Search for the cell housing the specified text and yield its (x, y) center coordinate. 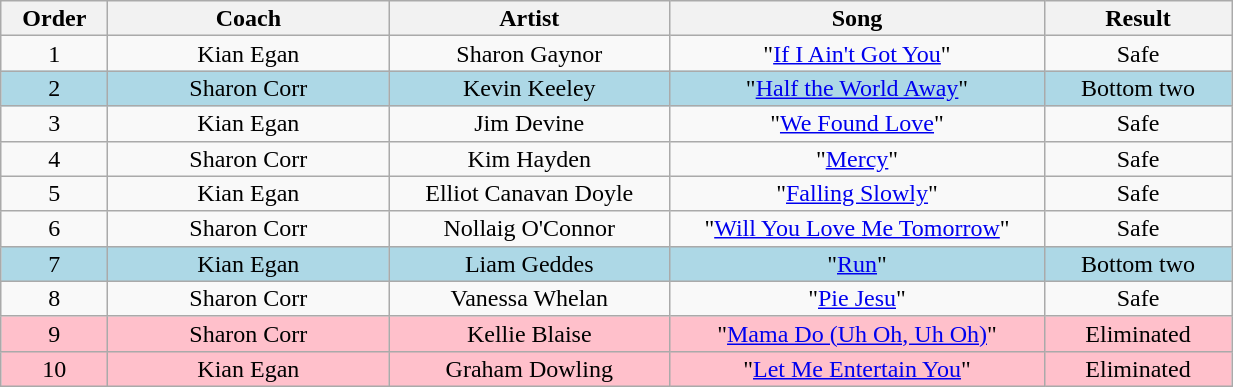
6 (54, 228)
Graham Dowling (530, 368)
10 (54, 368)
Result (1138, 18)
5 (54, 194)
Liam Geddes (530, 264)
"Let Me Entertain You" (858, 368)
Song (858, 18)
Kim Hayden (530, 158)
3 (54, 124)
"Half the World Away" (858, 88)
9 (54, 334)
"Will You Love Me Tomorrow" (858, 228)
7 (54, 264)
8 (54, 298)
"Mama Do (Uh Oh, Uh Oh)" (858, 334)
Artist (530, 18)
Kevin Keeley (530, 88)
Kellie Blaise (530, 334)
Order (54, 18)
Vanessa Whelan (530, 298)
Jim Devine (530, 124)
4 (54, 158)
"If I Ain't Got You" (858, 54)
Coach (248, 18)
"Pie Jesu" (858, 298)
Elliot Canavan Doyle (530, 194)
1 (54, 54)
"Run" (858, 264)
Nollaig O'Connor (530, 228)
"Mercy" (858, 158)
Sharon Gaynor (530, 54)
"Falling Slowly" (858, 194)
2 (54, 88)
"We Found Love" (858, 124)
